Scan for the cell matching the given text and deliver its (x, y) coordinate at center. 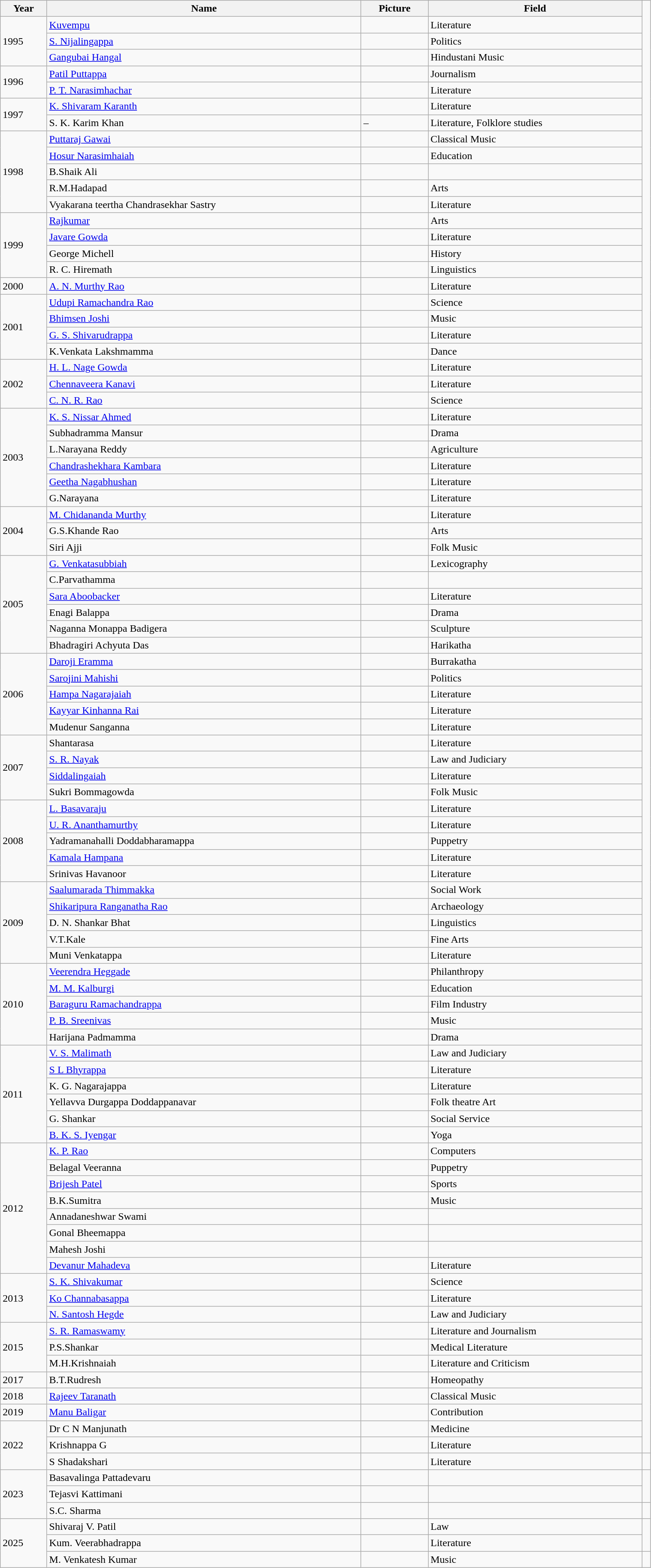
K. Shivaram Karanth (204, 106)
Hosur Narasimhaiah (204, 155)
Brijesh Patel (204, 1184)
G. S. Shivarudrappa (204, 335)
P.S.Shankar (204, 1347)
Saalumarada Thimmakka (204, 890)
B.K.Sumitra (204, 1200)
Belagal Veeranna (204, 1167)
2006 (24, 694)
Sculpture (535, 629)
Daroji Eramma (204, 661)
Muni Venkatappa (204, 955)
Burrakatha (535, 661)
Social Service (535, 1119)
L. Basavaraju (204, 808)
V.T.Kale (204, 939)
G.S.Khande Rao (204, 531)
Krishnappa G (204, 1445)
Siddalingaiah (204, 776)
S. Nijalingappa (204, 41)
Hindustani Music (535, 57)
Udupi Ramachandra Rao (204, 302)
Year (24, 9)
Gangubai Hangal (204, 57)
Subhadramma Mansur (204, 433)
S.C. Sharma (204, 1510)
1996 (24, 82)
N. Santosh Hegde (204, 1315)
S. K. Karim Khan (204, 123)
2001 (24, 327)
Social Work (535, 890)
2004 (24, 531)
Patil Puttappa (204, 74)
Siri Ajji (204, 547)
Field (535, 9)
S. R. Nayak (204, 760)
2008 (24, 841)
2003 (24, 457)
R. C. Hiremath (204, 270)
D. N. Shankar Bhat (204, 923)
B.Shaik Ali (204, 172)
Archaeology (535, 906)
S. K. Shivakumar (204, 1282)
A. N. Murthy Rao (204, 286)
2013 (24, 1298)
P. T. Narasimhachar (204, 90)
Bhadragiri Achyuta Das (204, 645)
Harikatha (535, 645)
2018 (24, 1396)
Homeopathy (535, 1380)
Yoga (535, 1135)
Harijana Padmamma (204, 1037)
Puttaraj Gawai (204, 139)
K. P. Rao (204, 1151)
Manu Baligar (204, 1412)
Journalism (535, 74)
C. N. R. Rao (204, 400)
H. L. Nage Gowda (204, 368)
M. Chidananda Murthy (204, 515)
Kum. Veerabhadrappa (204, 1543)
Picture (394, 9)
Shantarasa (204, 743)
Yellavva Durgappa Doddappanavar (204, 1102)
2019 (24, 1412)
History (535, 253)
2010 (24, 1004)
B.T.Rudresh (204, 1380)
Basavalinga Pattadevaru (204, 1478)
2017 (24, 1380)
George Michell (204, 253)
– (394, 123)
Mudenur Sanganna (204, 727)
G. Shankar (204, 1119)
Yadramanahalli Doddabharamappa (204, 841)
Kayyar Kinhanna Rai (204, 710)
G. Venkatasubbiah (204, 564)
Dance (535, 351)
Tejasvi Kattimani (204, 1494)
Gonal Bheemappa (204, 1233)
2023 (24, 1494)
2015 (24, 1347)
Literature, Folklore studies (535, 123)
Chandrashekhara Kambara (204, 465)
Rajeev Taranath (204, 1396)
2022 (24, 1445)
S. R. Ramaswamy (204, 1331)
Naganna Monappa Badigera (204, 629)
Rajkumar (204, 221)
Lexicography (535, 564)
Srinivas Havanoor (204, 874)
2012 (24, 1208)
Devanur Mahadeva (204, 1266)
2025 (24, 1543)
Name (204, 9)
Mahesh Joshi (204, 1249)
2002 (24, 384)
Folk theatre Art (535, 1102)
U. R. Ananthamurthy (204, 825)
Sports (535, 1184)
2007 (24, 768)
Baraguru Ramachandrappa (204, 1004)
K. G. Nagarajappa (204, 1086)
1999 (24, 245)
Ko Channabasappa (204, 1298)
P. B. Sreenivas (204, 1021)
Geetha Nagabhushan (204, 482)
K.Venkata Lakshmamma (204, 351)
Film Industry (535, 1004)
Literature and Criticism (535, 1363)
Computers (535, 1151)
Kamala Hampana (204, 857)
2000 (24, 286)
2009 (24, 923)
M. M. Kalburgi (204, 988)
Fine Arts (535, 939)
G.Narayana (204, 498)
1995 (24, 41)
Medical Literature (535, 1347)
V. S. Malimath (204, 1053)
L.Narayana Reddy (204, 449)
Kuvempu (204, 25)
Vyakarana teertha Chandrasekhar Sastry (204, 205)
1997 (24, 115)
Annadaneshwar Swami (204, 1216)
Javare Gowda (204, 237)
K. S. Nissar Ahmed (204, 416)
Veerendra Heggade (204, 971)
Enagi Balappa (204, 612)
Hampa Nagarajaiah (204, 694)
S L Bhyrappa (204, 1070)
Shikaripura Ranganatha Rao (204, 906)
M. Venkatesh Kumar (204, 1559)
Chennaveera Kanavi (204, 384)
Medicine (535, 1429)
Contribution (535, 1412)
Law (535, 1527)
R.M.Hadapad (204, 188)
Literature and Journalism (535, 1331)
S Shadakshari (204, 1461)
B. K. S. Iyengar (204, 1135)
1998 (24, 172)
C.Parvathamma (204, 580)
Sukri Bommagowda (204, 792)
Sarojini Mahishi (204, 678)
2011 (24, 1094)
Dr C N Manjunath (204, 1429)
Bhimsen Joshi (204, 319)
Shivaraj V. Patil (204, 1527)
Agriculture (535, 449)
Sara Aboobacker (204, 596)
M.H.Krishnaiah (204, 1363)
2005 (24, 604)
Philanthropy (535, 971)
